From the cell containing the given text, extract its center point as (X, Y) coordinate. 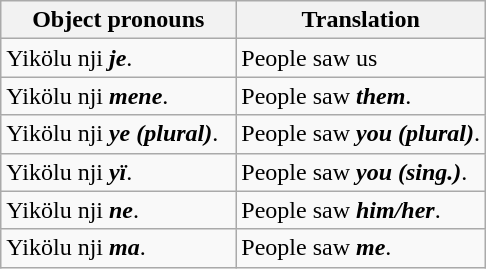
Yikölu nji ma. (118, 248)
Object pronouns (118, 20)
People saw me. (361, 248)
Yikölu nji je. (118, 58)
Yikölu nji mene. (118, 96)
People saw them. (361, 96)
People saw us (361, 58)
Yikölu nji yï. (118, 172)
Yikölu nji ye (plural). (118, 134)
Yikölu nji ne. (118, 210)
Translation (361, 20)
People saw you (plural). (361, 134)
People saw him/her. (361, 210)
People saw you (sing.). (361, 172)
